Return the (X, Y) coordinate for the center point of the cell that contains the specified text.  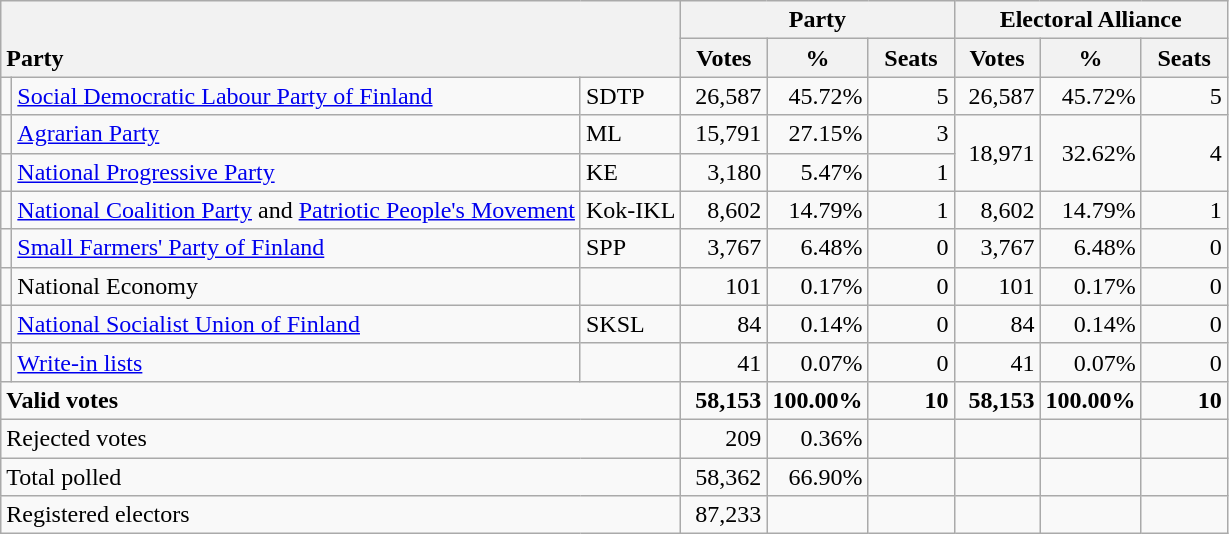
Valid votes (341, 400)
0.36% (818, 438)
Small Farmers' Party of Finland (296, 248)
209 (724, 438)
27.15% (818, 134)
4 (1184, 153)
5.47% (818, 172)
Registered electors (341, 515)
66.90% (818, 477)
Total polled (341, 477)
Agrarian Party (296, 134)
58,362 (724, 477)
Kok-IKL (630, 210)
18,971 (997, 153)
ML (630, 134)
National Economy (296, 286)
SDTP (630, 96)
KE (630, 172)
Electoral Alliance (1090, 20)
32.62% (1090, 153)
87,233 (724, 515)
Rejected votes (341, 438)
15,791 (724, 134)
3,180 (724, 172)
National Progressive Party (296, 172)
National Coalition Party and Patriotic People's Movement (296, 210)
National Socialist Union of Finland (296, 324)
SPP (630, 248)
3 (911, 134)
Social Democratic Labour Party of Finland (296, 96)
SKSL (630, 324)
Write-in lists (296, 362)
